Extract the [X, Y] coordinate from the center of the cell holding the provided text.  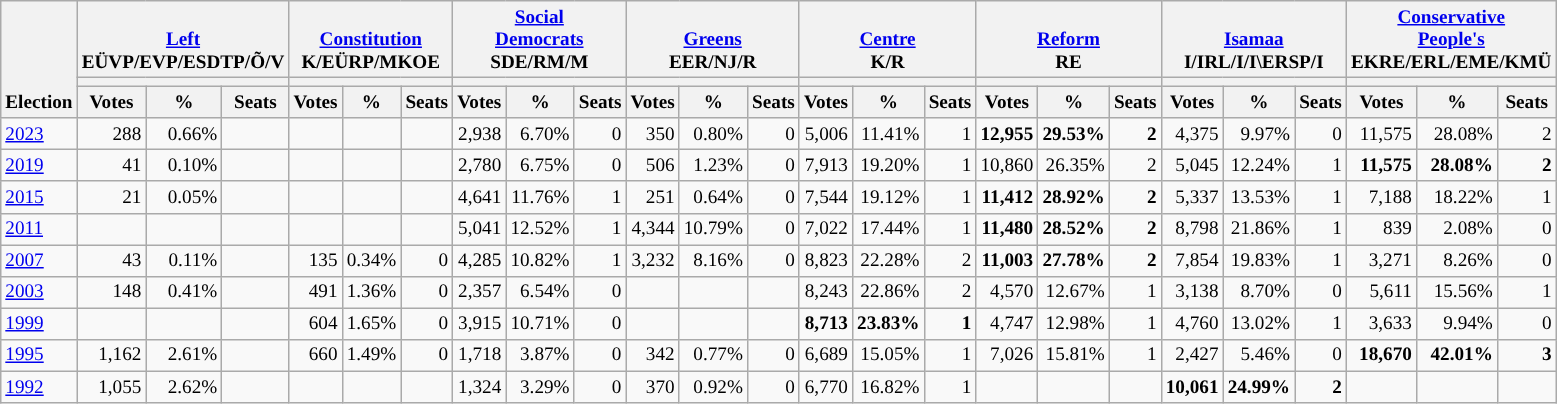
2003 [39, 292]
15.05% [889, 355]
13.02% [1259, 324]
LeftEÜVP/EVP/ESDTP/Õ/V [183, 40]
IsamaaI/IRL/I/I\ERSP/I [1254, 40]
11.41% [889, 134]
370 [652, 387]
342 [652, 355]
1,055 [112, 387]
1.23% [713, 166]
7,854 [1192, 261]
0.10% [184, 166]
7,022 [826, 229]
3,633 [1381, 324]
2,427 [1192, 355]
10.71% [540, 324]
12.52% [540, 229]
1,718 [480, 355]
839 [1381, 229]
0.92% [713, 387]
2.08% [1456, 229]
4,570 [1007, 292]
8.70% [1259, 292]
604 [316, 324]
4,641 [480, 197]
0.80% [713, 134]
1999 [39, 324]
15.56% [1456, 292]
1,162 [112, 355]
10,860 [1007, 166]
2.62% [184, 387]
0.05% [184, 197]
5.46% [1259, 355]
4,285 [480, 261]
4,760 [1192, 324]
Election [39, 60]
12.67% [1074, 292]
18,670 [1381, 355]
42.01% [1456, 355]
3,138 [1192, 292]
2.61% [184, 355]
10,061 [1192, 387]
8.16% [713, 261]
CentreK/R [888, 40]
28.92% [1074, 197]
28.52% [1074, 229]
5,006 [826, 134]
6.75% [540, 166]
12.24% [1259, 166]
26.35% [1074, 166]
41 [112, 166]
2,357 [480, 292]
135 [316, 261]
251 [652, 197]
22.86% [889, 292]
3,915 [480, 324]
1.65% [372, 324]
3.87% [540, 355]
4,344 [652, 229]
10.82% [540, 261]
3 [1526, 355]
6.70% [540, 134]
288 [112, 134]
5,337 [1192, 197]
3.29% [540, 387]
3,271 [1381, 261]
ConstitutionK/EÜRP/MKOE [371, 40]
2,780 [480, 166]
1.36% [372, 292]
0.64% [713, 197]
8,713 [826, 324]
2015 [39, 197]
0.77% [713, 355]
22.28% [889, 261]
8,243 [826, 292]
5,611 [1381, 292]
1995 [39, 355]
21.86% [1259, 229]
0.11% [184, 261]
1.49% [372, 355]
43 [112, 261]
7,188 [1381, 197]
2011 [39, 229]
15.81% [1074, 355]
8.26% [1456, 261]
5,045 [1192, 166]
29.53% [1074, 134]
23.83% [889, 324]
5,041 [480, 229]
ReformRE [1068, 40]
16.82% [889, 387]
11,412 [1007, 197]
19.12% [889, 197]
12.98% [1074, 324]
19.20% [889, 166]
GreensEER/NJ/R [712, 40]
0.41% [184, 292]
2019 [39, 166]
7,544 [826, 197]
6.54% [540, 292]
9.97% [1259, 134]
2,938 [480, 134]
1992 [39, 387]
4,747 [1007, 324]
8,798 [1192, 229]
7,026 [1007, 355]
350 [652, 134]
491 [316, 292]
4,375 [1192, 134]
1,324 [480, 387]
17.44% [889, 229]
6,689 [826, 355]
SocialDemocratsSDE/RM/M [540, 40]
24.99% [1259, 387]
ConservativePeople'sEKRE/ERL/EME/KMÜ [1451, 40]
27.78% [1074, 261]
11,003 [1007, 261]
7,913 [826, 166]
9.94% [1456, 324]
148 [112, 292]
13.53% [1259, 197]
12,955 [1007, 134]
19.83% [1259, 261]
6,770 [826, 387]
21 [112, 197]
18.22% [1456, 197]
8,823 [826, 261]
11,480 [1007, 229]
2007 [39, 261]
660 [316, 355]
506 [652, 166]
3,232 [652, 261]
10.79% [713, 229]
2023 [39, 134]
0.66% [184, 134]
11.76% [540, 197]
0.34% [372, 261]
